Return (X, Y) of the center of cell containing provided text 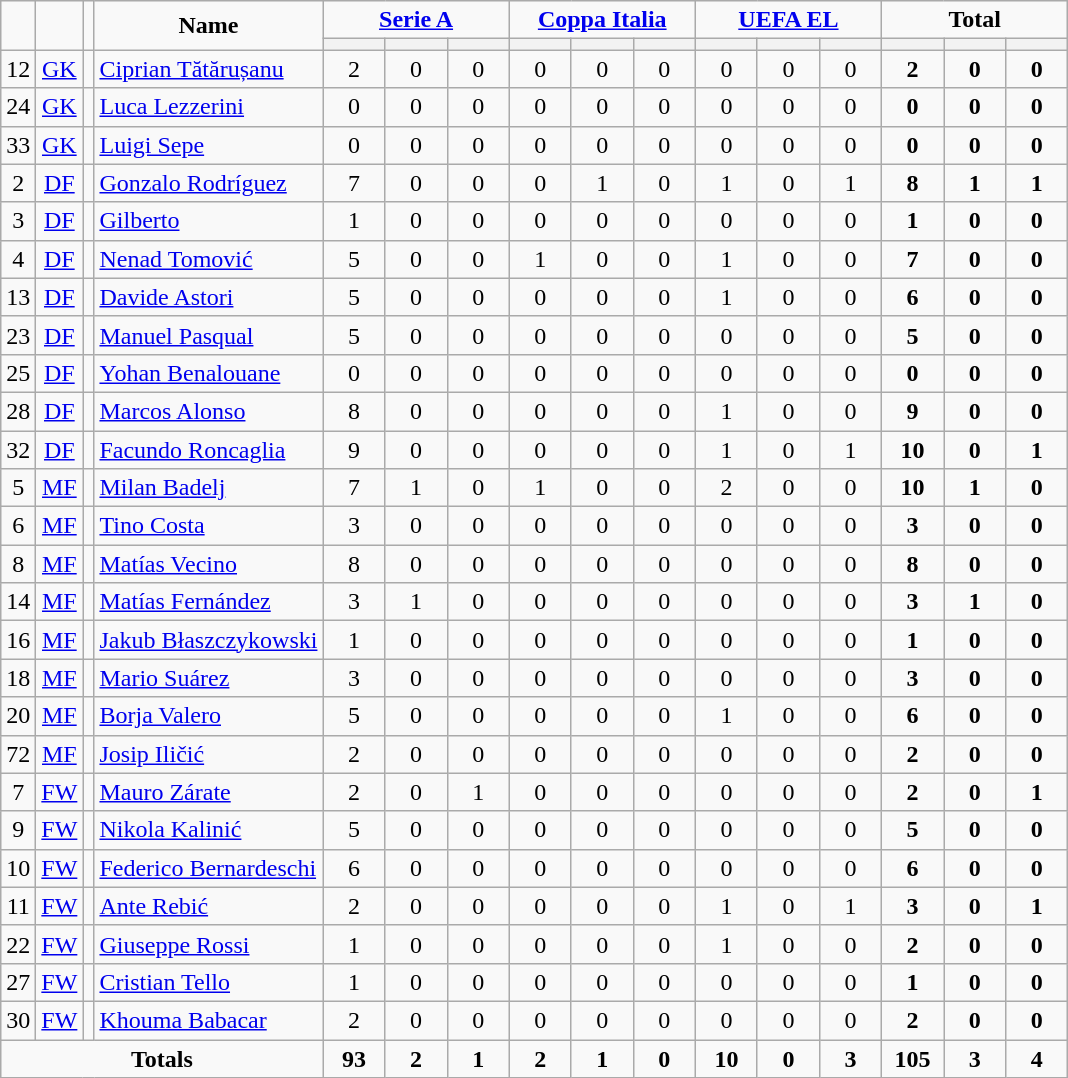
93 (354, 1059)
Coppa Italia (602, 20)
Milan Badelj (208, 488)
Matías Vecino (208, 564)
13 (18, 297)
16 (18, 640)
Name (208, 26)
20 (18, 716)
Borja Valero (208, 716)
Tino Costa (208, 526)
24 (18, 107)
18 (18, 678)
Matías Fernández (208, 602)
Luigi Sepe (208, 145)
Josip Iličić (208, 754)
Gonzalo Rodríguez (208, 183)
Nenad Tomović (208, 259)
Cristian Tello (208, 982)
Giuseppe Rossi (208, 944)
Total (975, 20)
Mario Suárez (208, 678)
Gilberto (208, 221)
Jakub Błaszczykowski (208, 640)
Yohan Benalouane (208, 373)
27 (18, 982)
Manuel Pasqual (208, 335)
Totals (162, 1059)
105 (913, 1059)
11 (18, 906)
Facundo Roncaglia (208, 449)
30 (18, 1020)
UEFA EL (788, 20)
14 (18, 602)
28 (18, 411)
Nikola Kalinić (208, 830)
25 (18, 373)
72 (18, 754)
Federico Bernardeschi (208, 868)
33 (18, 145)
23 (18, 335)
32 (18, 449)
Marcos Alonso (208, 411)
Davide Astori (208, 297)
Mauro Zárate (208, 792)
22 (18, 944)
Serie A (416, 20)
Khouma Babacar (208, 1020)
Ante Rebić (208, 906)
Ciprian Tătărușanu (208, 69)
Luca Lezzerini (208, 107)
12 (18, 69)
